Output the [X, Y] coordinate of the center of the cell containing the given text.  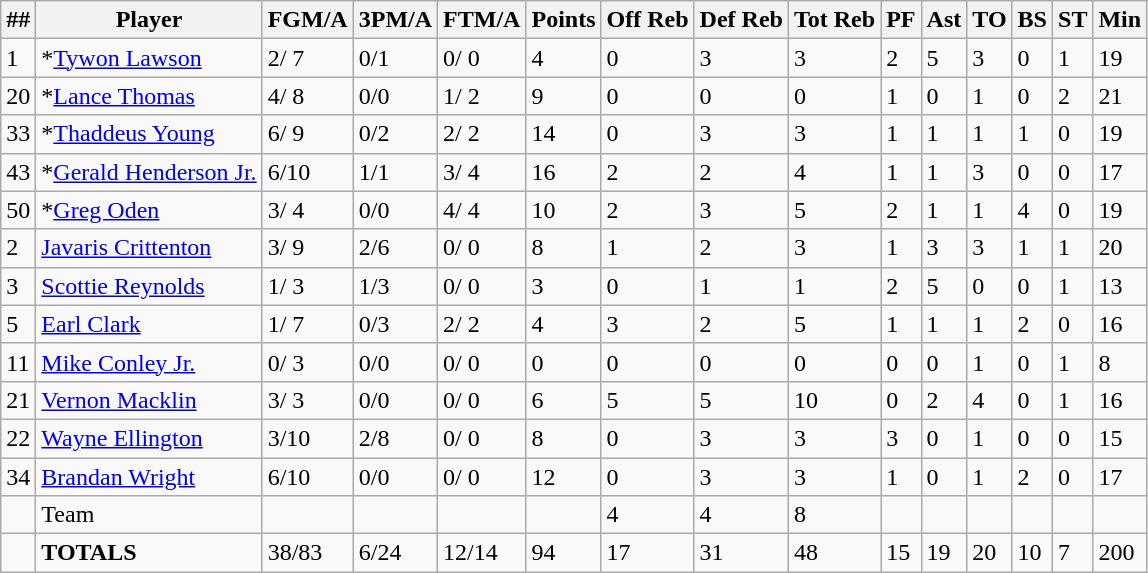
2/8 [395, 438]
Off Reb [648, 20]
48 [834, 553]
94 [564, 553]
Ast [944, 20]
Wayne Ellington [149, 438]
12 [564, 477]
14 [564, 134]
3/ 9 [308, 248]
Brandan Wright [149, 477]
## [18, 20]
Def Reb [741, 20]
FTM/A [482, 20]
*Greg Oden [149, 210]
Min [1120, 20]
2/6 [395, 248]
38/83 [308, 553]
Vernon Macklin [149, 400]
*Tywon Lawson [149, 58]
50 [18, 210]
12/14 [482, 553]
4/ 8 [308, 96]
31 [741, 553]
6 [564, 400]
9 [564, 96]
3PM/A [395, 20]
Scottie Reynolds [149, 286]
ST [1073, 20]
1/3 [395, 286]
13 [1120, 286]
7 [1073, 553]
0/3 [395, 324]
Team [149, 515]
6/ 9 [308, 134]
200 [1120, 553]
43 [18, 172]
Points [564, 20]
6/24 [395, 553]
2/ 7 [308, 58]
1/ 3 [308, 286]
*Lance Thomas [149, 96]
*Gerald Henderson Jr. [149, 172]
0/1 [395, 58]
*Thaddeus Young [149, 134]
22 [18, 438]
Javaris Crittenton [149, 248]
33 [18, 134]
11 [18, 362]
PF [901, 20]
FGM/A [308, 20]
1/ 2 [482, 96]
3/10 [308, 438]
BS [1032, 20]
1/1 [395, 172]
34 [18, 477]
0/ 3 [308, 362]
Mike Conley Jr. [149, 362]
0/2 [395, 134]
4/ 4 [482, 210]
Earl Clark [149, 324]
TO [990, 20]
Player [149, 20]
Tot Reb [834, 20]
3/ 3 [308, 400]
TOTALS [149, 553]
1/ 7 [308, 324]
